Return the (x, y) coordinate for the center point of the cell that contains the specified text.  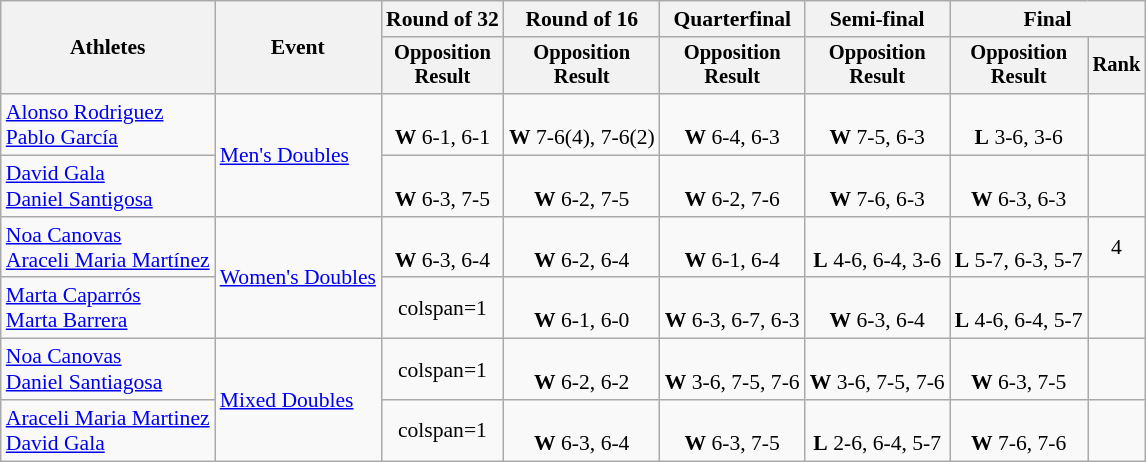
W 6-3, 6-3 (1019, 186)
W 7-6(4), 7-6(2) (582, 124)
Araceli Maria MartinezDavid Gala (108, 430)
W 7-6, 7-6 (1019, 430)
W 6-1, 6-1 (442, 124)
Women's Doubles (298, 278)
W 6-1, 6-0 (582, 308)
Event (298, 48)
W 6-2, 7-6 (732, 186)
W 6-1, 6-4 (732, 248)
Alonso RodriguezPablo García (108, 124)
Noa CanovasDaniel Santiagosa (108, 370)
Marta CaparrósMarta Barrera (108, 308)
W 7-6, 6-3 (878, 186)
L 3-6, 3-6 (1019, 124)
W 6-2, 6-4 (582, 248)
W 6-2, 7-5 (582, 186)
Noa CanovasAraceli Maria Martínez (108, 248)
Athletes (108, 48)
W 6-4, 6-3 (732, 124)
Semi-final (878, 19)
W 6-3, 6-7, 6-3 (732, 308)
Mixed Doubles (298, 400)
L 4-6, 6-4, 3-6 (878, 248)
Rank (1117, 66)
L 4-6, 6-4, 5-7 (1019, 308)
4 (1117, 248)
Men's Doubles (298, 155)
W 7-5, 6-3 (878, 124)
Round of 32 (442, 19)
David GalaDaniel Santigosa (108, 186)
Quarterfinal (732, 19)
L 5-7, 6-3, 5-7 (1019, 248)
Round of 16 (582, 19)
Final (1048, 19)
W 6-2, 6-2 (582, 370)
L 2-6, 6-4, 5-7 (878, 430)
